Provide the [x, y] coordinate of the cell's center where the given text is located.  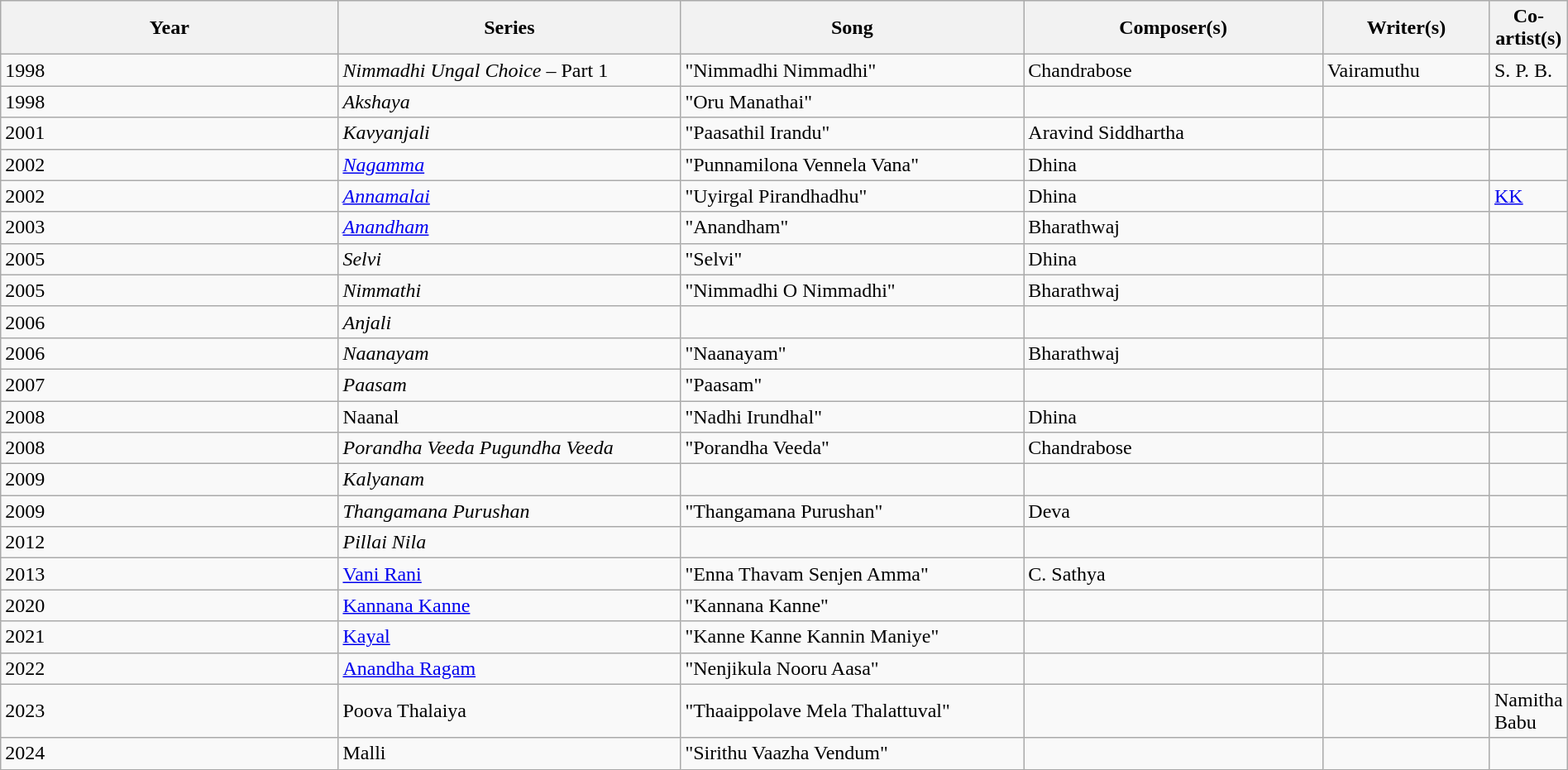
"Oru Manathai" [852, 102]
2003 [170, 227]
Porandha Veeda Pugundha Veeda [509, 448]
"Uyirgal Pirandhadhu" [852, 196]
2021 [170, 637]
"Kanne Kanne Kannin Maniye" [852, 637]
2012 [170, 543]
Namitha Babu [1528, 711]
Anjali [509, 322]
Annamalai [509, 196]
Paasam [509, 385]
Year [170, 28]
Vani Rani [509, 574]
Nagamma [509, 165]
"Selvi" [852, 259]
Anandham [509, 227]
Writer(s) [1406, 28]
"Paasathil Irandu" [852, 133]
"Thangamana Purushan" [852, 511]
"Porandha Veeda" [852, 448]
"Enna Thavam Senjen Amma" [852, 574]
"Thaaippolave Mela Thalattuval" [852, 711]
"Naanayam" [852, 353]
2020 [170, 605]
KK [1528, 196]
Song [852, 28]
Nimmathi [509, 290]
"Anandham" [852, 227]
2013 [170, 574]
Kalyanam [509, 480]
"Sirithu Vaazha Vendum" [852, 753]
"Paasam" [852, 385]
Kannana Kanne [509, 605]
Naanal [509, 416]
Deva [1174, 511]
Composer(s) [1174, 28]
"Nenjikula Nooru Aasa" [852, 668]
S. P. B. [1528, 70]
Anandha Ragam [509, 668]
Akshaya [509, 102]
"Nimmadhi Nimmadhi" [852, 70]
2007 [170, 385]
Malli [509, 753]
Poova Thalaiya [509, 711]
Naanayam [509, 353]
2023 [170, 711]
Vairamuthu [1406, 70]
2022 [170, 668]
Kayal [509, 637]
Nimmadhi Ungal Choice – Part 1 [509, 70]
"Kannana Kanne" [852, 605]
Thangamana Purushan [509, 511]
Kavyanjali [509, 133]
"Nimmadhi O Nimmadhi" [852, 290]
Aravind Siddhartha [1174, 133]
Series [509, 28]
Pillai Nila [509, 543]
2024 [170, 753]
C. Sathya [1174, 574]
2001 [170, 133]
Selvi [509, 259]
Co-artist(s) [1528, 28]
"Nadhi Irundhal" [852, 416]
"Punnamilona Vennela Vana" [852, 165]
